Pinpoint the cell where the given text exists, returning its [x, y] midpoint coordinate. 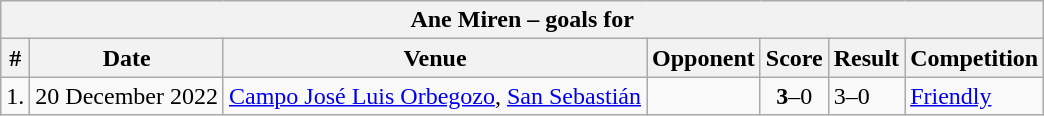
Campo José Luis Orbegozo, San Sebastián [434, 96]
Ane Miren – goals for [522, 20]
Friendly [974, 96]
# [16, 58]
Score [794, 58]
Date [127, 58]
Venue [434, 58]
Result [866, 58]
20 December 2022 [127, 96]
Opponent [703, 58]
1. [16, 96]
Competition [974, 58]
